Extract the (x, y) coordinate from the center of the cell holding the provided text.  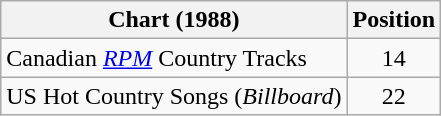
US Hot Country Songs (Billboard) (174, 96)
Canadian RPM Country Tracks (174, 58)
Chart (1988) (174, 20)
14 (394, 58)
22 (394, 96)
Position (394, 20)
